Provide the (X, Y) coordinate of the cell's center where the given text is located.  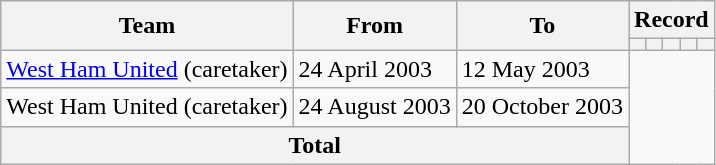
From (374, 26)
24 April 2003 (374, 69)
Team (147, 26)
12 May 2003 (542, 69)
Record (672, 20)
20 October 2003 (542, 107)
Total (315, 145)
To (542, 26)
24 August 2003 (374, 107)
